Output the (X, Y) coordinate of the center of the cell containing the given text.  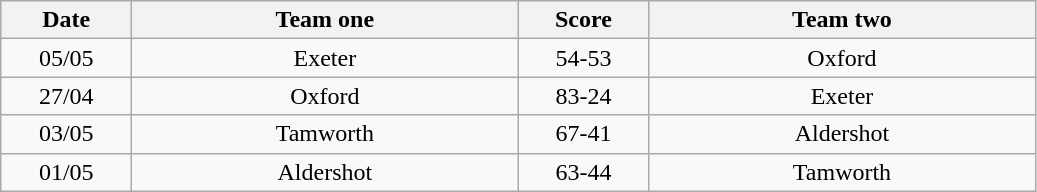
63-44 (584, 172)
67-41 (584, 134)
Team one (325, 20)
83-24 (584, 96)
03/05 (66, 134)
05/05 (66, 58)
27/04 (66, 96)
54-53 (584, 58)
01/05 (66, 172)
Team two (842, 20)
Score (584, 20)
Date (66, 20)
